Capture the cell that displays the provided text and extract its (x, y) central coordinate. 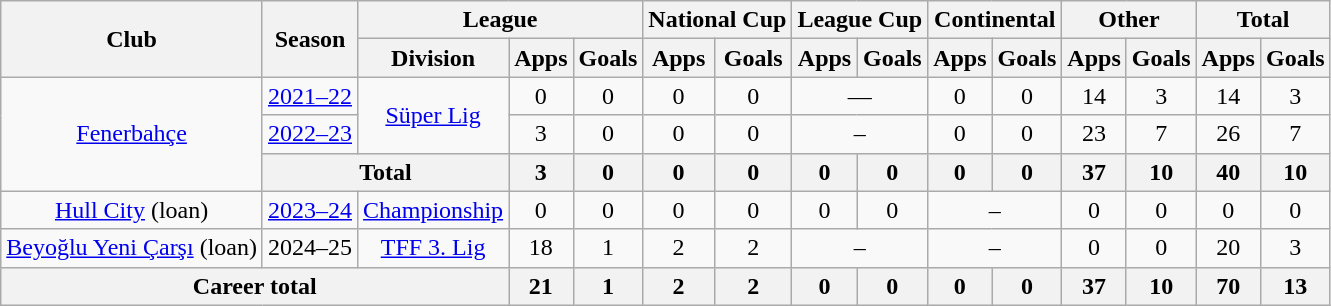
13 (1295, 286)
18 (541, 248)
23 (1094, 134)
Season (310, 39)
26 (1228, 134)
Beyoğlu Yeni Çarşı (loan) (132, 248)
TFF 3. Lig (434, 248)
2023–24 (310, 210)
2022–23 (310, 134)
Other (1129, 20)
League Cup (860, 20)
National Cup (718, 20)
Fenerbahçe (132, 134)
2024–25 (310, 248)
20 (1228, 248)
Division (434, 58)
League (500, 20)
Süper Lig (434, 115)
Hull City (loan) (132, 210)
Club (132, 39)
— (860, 96)
70 (1228, 286)
2021–22 (310, 96)
40 (1228, 172)
Continental (995, 20)
21 (541, 286)
Career total (255, 286)
Championship (434, 210)
